Scan for the cell matching the given text and deliver its [x, y] coordinate at center. 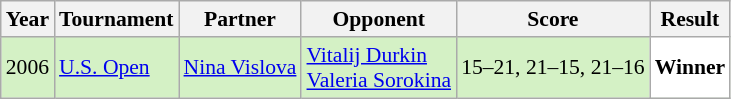
Winner [690, 68]
Nina Vislova [240, 68]
U.S. Open [116, 68]
2006 [28, 68]
Opponent [378, 19]
15–21, 21–15, 21–16 [553, 68]
Vitalij Durkin Valeria Sorokina [378, 68]
Result [690, 19]
Year [28, 19]
Score [553, 19]
Partner [240, 19]
Tournament [116, 19]
